For the text-containing cell, return its midpoint in [x, y] coordinate format. 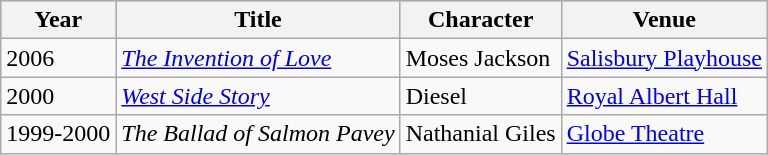
Title [258, 20]
Globe Theatre [664, 134]
Year [58, 20]
Moses Jackson [480, 58]
Diesel [480, 96]
Nathanial Giles [480, 134]
The Invention of Love [258, 58]
2006 [58, 58]
Character [480, 20]
2000 [58, 96]
Royal Albert Hall [664, 96]
The Ballad of Salmon Pavey [258, 134]
Venue [664, 20]
1999-2000 [58, 134]
West Side Story [258, 96]
Salisbury Playhouse [664, 58]
